Return the (X, Y) coordinate for the center point of the cell that contains the specified text.  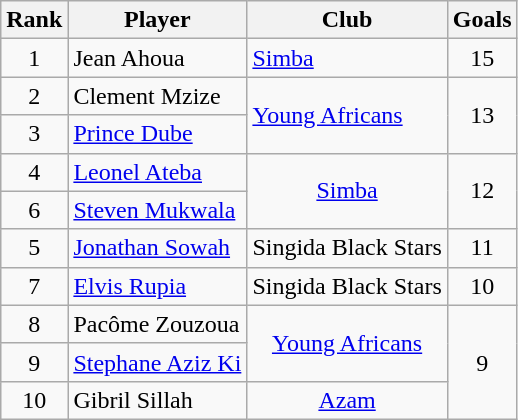
2 (34, 96)
Pacôme Zouzoua (158, 324)
7 (34, 286)
8 (34, 324)
Jean Ahoua (158, 58)
Leonel Ateba (158, 172)
Rank (34, 20)
13 (482, 115)
Elvis Rupia (158, 286)
Steven Mukwala (158, 210)
Azam (347, 400)
3 (34, 134)
15 (482, 58)
Gibril Sillah (158, 400)
1 (34, 58)
Clement Mzize (158, 96)
12 (482, 191)
Prince Dube (158, 134)
Goals (482, 20)
Player (158, 20)
Jonathan Sowah (158, 248)
Stephane Aziz Ki (158, 362)
4 (34, 172)
5 (34, 248)
6 (34, 210)
Club (347, 20)
11 (482, 248)
